Find where the given text appears and provide that cell's center as (X, Y) coordinate. 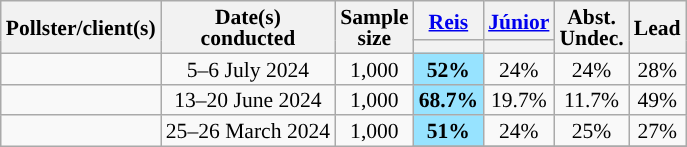
Júnior (518, 20)
Reis (448, 20)
11.7% (591, 100)
68.7% (448, 100)
27% (658, 132)
19.7% (518, 100)
Date(s) conducted (248, 27)
Lead (658, 27)
52% (448, 68)
49% (658, 100)
25% (591, 132)
28% (658, 68)
Abst.Undec. (591, 27)
13–20 June 2024 (248, 100)
51% (448, 132)
25–26 March 2024 (248, 132)
Pollster/client(s) (81, 27)
Sample size (374, 27)
5–6 July 2024 (248, 68)
